Extract the [x, y] coordinate from the center of the cell holding the provided text.  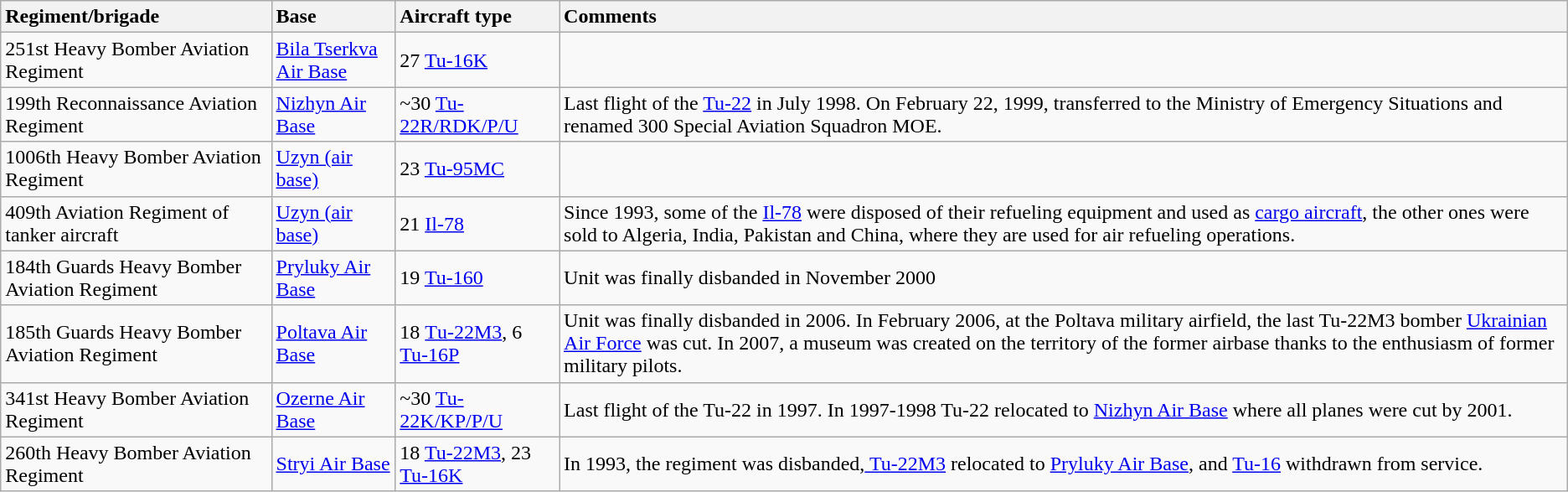
~30 Tu-22K/KP/P/U [477, 409]
21 Il-78 [477, 223]
18 Tu-22M3, 23 Tu-16K [477, 464]
184th Guards Heavy Bomber Aviation Regiment [136, 278]
Poltava Air Base [333, 344]
1006th Heavy Bomber Aviation Regiment [136, 169]
251st Heavy Bomber Aviation Regiment [136, 60]
~30 Tu-22R/RDK/P/U [477, 114]
199th Reconnaissance Aviation Regiment [136, 114]
Pryluky Air Base [333, 278]
341st Heavy Bomber Aviation Regiment [136, 409]
In 1993, the regiment was disbanded, Tu-22M3 relocated to Pryluky Air Base, and Tu-16 withdrawn from service. [1064, 464]
Base [333, 17]
Last flight of the Tu-22 in 1997. In 1997-1998 Tu-22 relocated to Nizhyn Air Base where all planes were cut by 2001. [1064, 409]
Ozerne Air Base [333, 409]
185th Guards Heavy Bomber Aviation Regiment [136, 344]
19 Tu-160 [477, 278]
Nizhyn Air Base [333, 114]
Unit was finally disbanded in November 2000 [1064, 278]
Regiment/brigade [136, 17]
Aircraft type [477, 17]
260th Heavy Bomber Aviation Regiment [136, 464]
Comments [1064, 17]
18 Тu-22M3, 6 Tu-16P [477, 344]
27 Tu-16K [477, 60]
Bila Tserkva Air Base [333, 60]
Stryi Air Base [333, 464]
409th Aviation Regiment of tanker aircraft [136, 223]
23 Tu-95MC [477, 169]
